Determine the (x, y) coordinate at the center of the cell enclosing the given text.  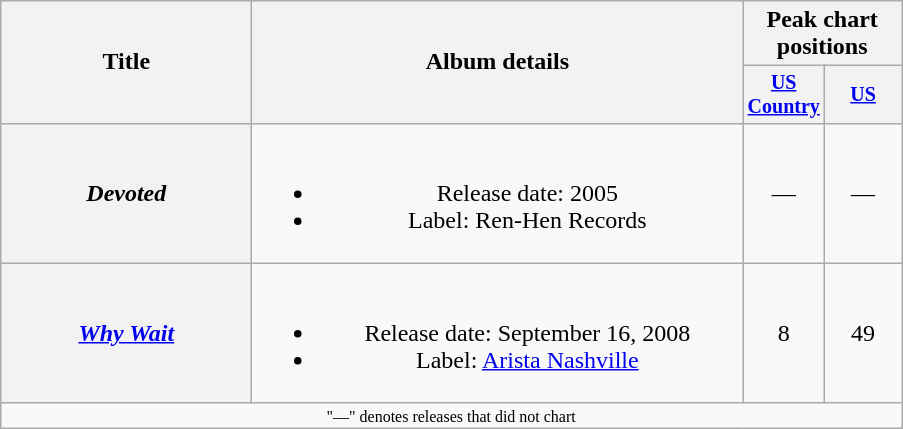
Why Wait (126, 333)
49 (864, 333)
"—" denotes releases that did not chart (452, 415)
8 (784, 333)
US Country (784, 94)
Peak chartpositions (822, 34)
Title (126, 62)
Album details (498, 62)
Release date: September 16, 2008Label: Arista Nashville (498, 333)
US (864, 94)
Devoted (126, 193)
Release date: 2005Label: Ren-Hen Records (498, 193)
